For the text-containing cell, return its midpoint in [x, y] coordinate format. 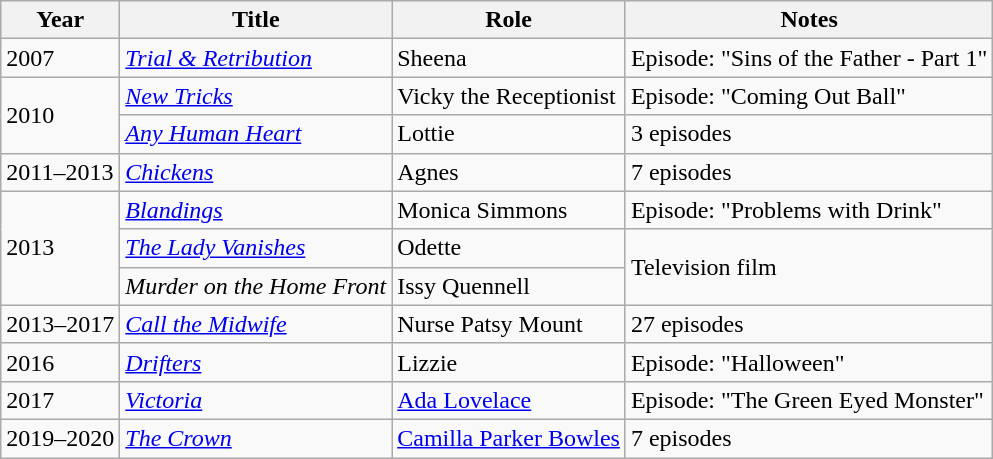
Year [60, 20]
Title [256, 20]
2019–2020 [60, 438]
2010 [60, 115]
Episode: "Problems with Drink" [808, 210]
2016 [60, 362]
New Tricks [256, 96]
Sheena [509, 58]
2013 [60, 248]
Chickens [256, 172]
2013–2017 [60, 324]
Episode: "Sins of the Father - Part 1" [808, 58]
2017 [60, 400]
The Crown [256, 438]
Episode: "The Green Eyed Monster" [808, 400]
Any Human Heart [256, 134]
2011–2013 [60, 172]
Drifters [256, 362]
Odette [509, 248]
Trial & Retribution [256, 58]
The Lady Vanishes [256, 248]
Ada Lovelace [509, 400]
Murder on the Home Front [256, 286]
Episode: "Halloween" [808, 362]
Victoria [256, 400]
Episode: "Coming Out Ball" [808, 96]
27 episodes [808, 324]
Vicky the Receptionist [509, 96]
Role [509, 20]
Nurse Patsy Mount [509, 324]
Call the Midwife [256, 324]
Camilla Parker Bowles [509, 438]
Blandings [256, 210]
Issy Quennell [509, 286]
Lottie [509, 134]
Television film [808, 267]
Notes [808, 20]
Monica Simmons [509, 210]
Lizzie [509, 362]
Agnes [509, 172]
2007 [60, 58]
3 episodes [808, 134]
